Scan for the cell matching the given text and deliver its [x, y] coordinate at center. 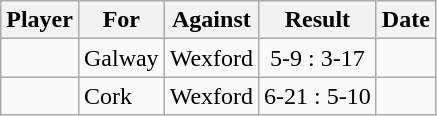
Result [318, 20]
6-21 : 5-10 [318, 96]
Galway [121, 58]
Date [406, 20]
5-9 : 3-17 [318, 58]
Cork [121, 96]
Player [40, 20]
For [121, 20]
Against [211, 20]
